From the cell containing the given text, extract its center point as [x, y] coordinate. 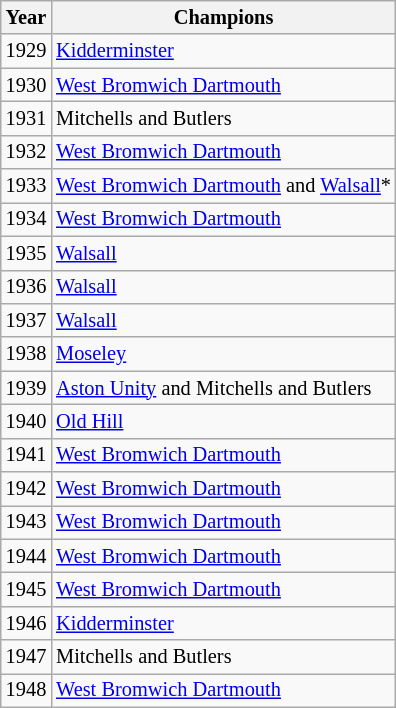
1942 [26, 489]
1938 [26, 354]
1930 [26, 85]
1932 [26, 152]
Moseley [224, 354]
1943 [26, 522]
1939 [26, 388]
1935 [26, 253]
1937 [26, 320]
Aston Unity and Mitchells and Butlers [224, 388]
1944 [26, 556]
1947 [26, 657]
1934 [26, 219]
1941 [26, 455]
1946 [26, 623]
1933 [26, 186]
1936 [26, 287]
1948 [26, 690]
1945 [26, 589]
1929 [26, 51]
West Bromwich Dartmouth and Walsall* [224, 186]
Old Hill [224, 421]
Champions [224, 17]
1931 [26, 118]
1940 [26, 421]
Year [26, 17]
